Provide the (X, Y) coordinate of the cell's center where the given text is located.  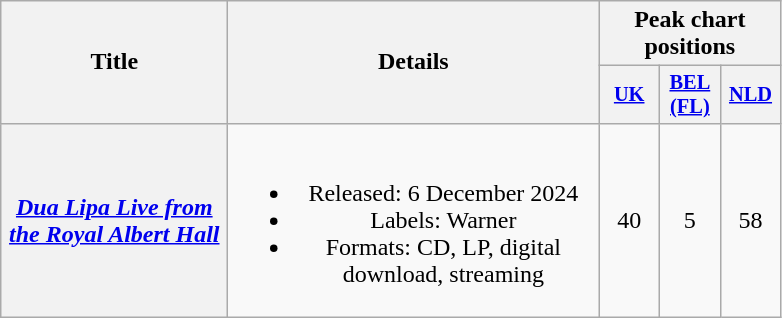
Dua Lipa Live from the Royal Albert Hall (114, 220)
58 (750, 220)
5 (690, 220)
Peak chart positions (690, 34)
Released: 6 December 2024Labels: WarnerFormats: CD, LP, digital download, streaming (414, 220)
40 (630, 220)
UK (630, 95)
Title (114, 62)
Details (414, 62)
BEL (FL) (690, 95)
NLD (750, 95)
